Scan for the cell matching the given text and deliver its [X, Y] coordinate at center. 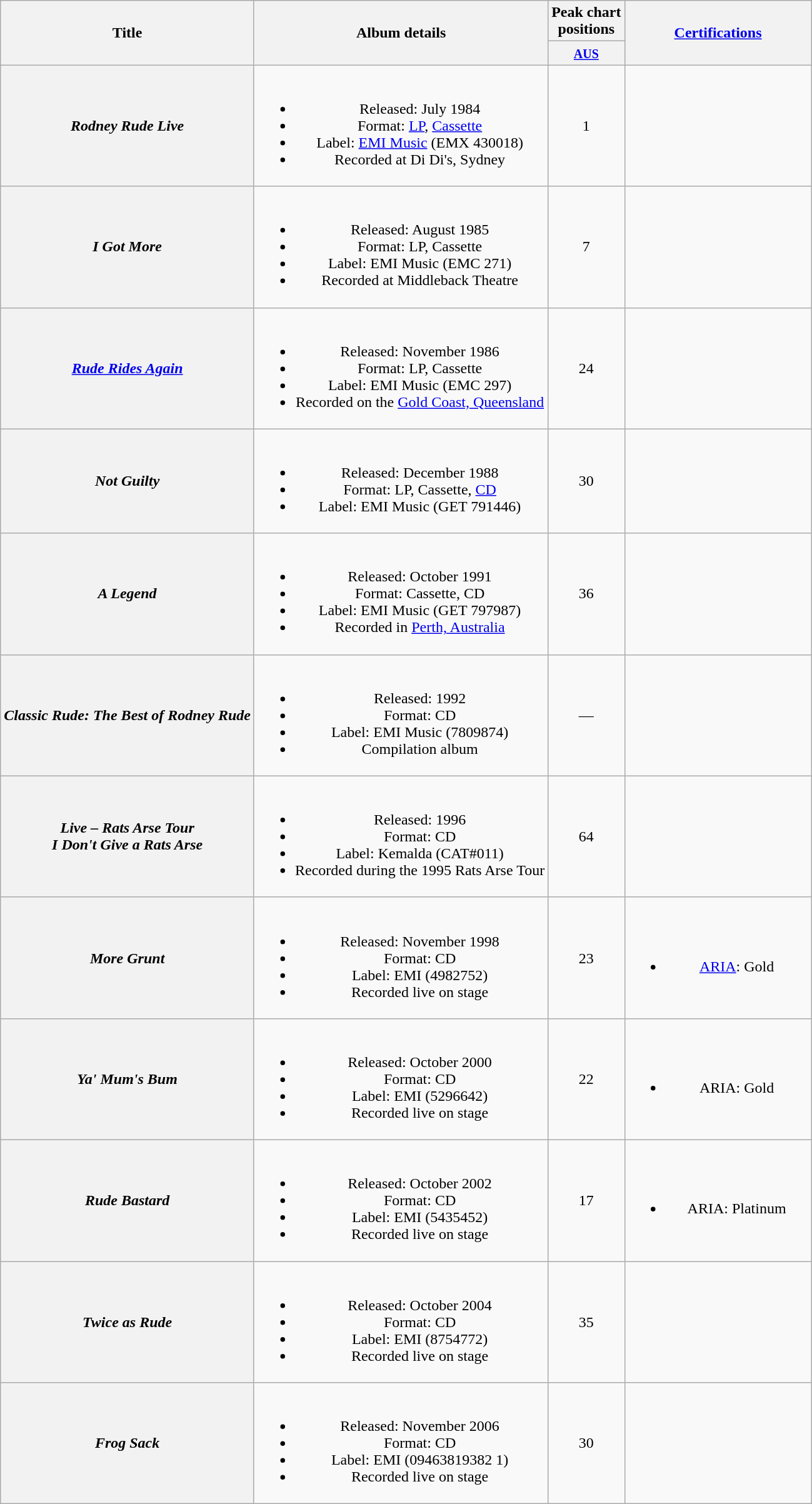
— [586, 715]
I Got More [128, 247]
17 [586, 1200]
Released: August 1985Format: LP, CassetteLabel: EMI Music (EMC 271)Recorded at Middleback Theatre [401, 247]
A Legend [128, 594]
22 [586, 1079]
23 [586, 958]
Released: July 1984Format: LP, CassetteLabel: EMI Music (EMX 430018)Recorded at Di Di's, Sydney [401, 126]
Released: October 1991Format: Cassette, CDLabel: EMI Music (GET 797987)Recorded in Perth, Australia [401, 594]
Released: 1992Format: CDLabel: EMI Music (7809874)Compilation album [401, 715]
Not Guilty [128, 481]
Classic Rude: The Best of Rodney Rude [128, 715]
Rude Bastard [128, 1200]
More Grunt [128, 958]
Frog Sack [128, 1443]
Released: December 1988Format: LP, Cassette, CDLabel: EMI Music (GET 791446) [401, 481]
Released: November 1998Format: CDLabel: EMI (4982752)Recorded live on stage [401, 958]
Released: November 1986Format: LP, CassetteLabel: EMI Music (EMC 297)Recorded on the Gold Coast, Queensland [401, 368]
Released: October 2004Format: CDLabel: EMI (8754772)Recorded live on stage [401, 1322]
Twice as Rude [128, 1322]
ARIA: Platinum [718, 1200]
64 [586, 836]
Ya' Mum's Bum [128, 1079]
Peak chartpositions [586, 21]
24 [586, 368]
Released: 1996Format: CDLabel: Kemalda (CAT#011)Recorded during the 1995 Rats Arse Tour [401, 836]
7 [586, 247]
Released: November 2006Format: CDLabel: EMI (09463819382 1)Recorded live on stage [401, 1443]
Released: October 2002Format: CDLabel: EMI (5435452)Recorded live on stage [401, 1200]
Title [128, 33]
35 [586, 1322]
Album details [401, 33]
Rodney Rude Live [128, 126]
Live – Rats Arse Tour I Don't Give a Rats Arse [128, 836]
Released: October 2000Format: CDLabel: EMI (5296642)Recorded live on stage [401, 1079]
Certifications [718, 33]
36 [586, 594]
1 [586, 126]
AUS [586, 53]
Rude Rides Again [128, 368]
